Return [X, Y] of the center of cell containing provided text 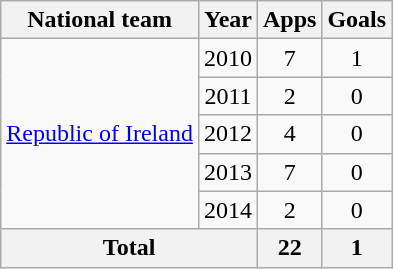
2011 [228, 96]
2014 [228, 210]
Goals [357, 20]
Year [228, 20]
2012 [228, 134]
Republic of Ireland [100, 134]
2013 [228, 172]
22 [289, 248]
4 [289, 134]
National team [100, 20]
Apps [289, 20]
Total [130, 248]
2010 [228, 58]
